Search for the cell housing the specified text and yield its (X, Y) center coordinate. 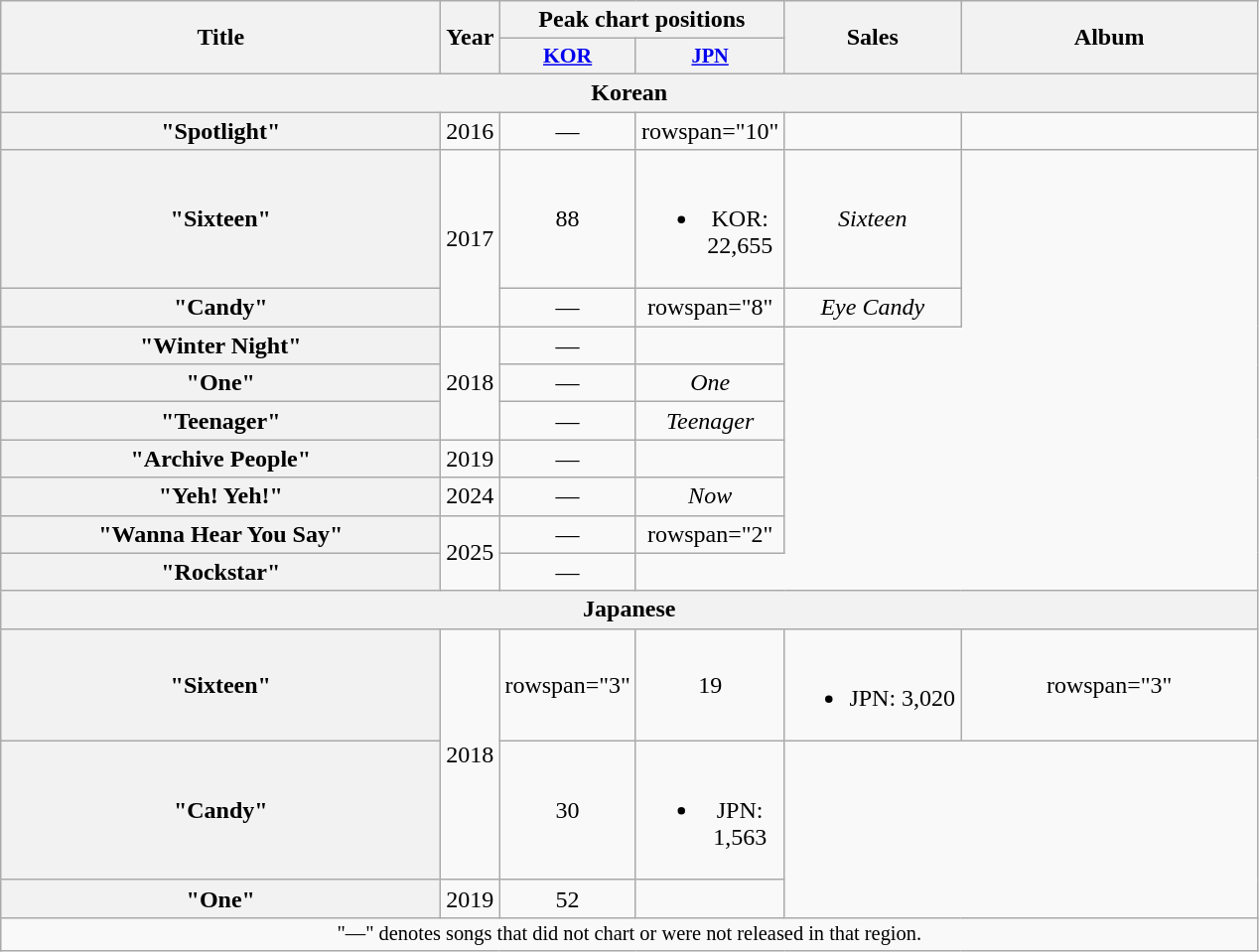
2025 (471, 553)
Eye Candy (873, 308)
Korean (629, 92)
Year (471, 38)
Now (710, 496)
"Yeh! Yeh!" (220, 496)
Peak chart positions (641, 20)
JPN (710, 57)
"Wanna Hear You Say" (220, 534)
rowspan="2" (710, 534)
52 (568, 898)
Album (1110, 38)
JPN: 1,563 (710, 810)
Sixteen (873, 219)
"Teenager" (220, 421)
"Rockstar" (220, 572)
KOR: 22,655 (710, 219)
"—" denotes songs that did not chart or were not released in that region. (629, 934)
88 (568, 219)
2017 (471, 238)
rowspan="8" (710, 308)
rowspan="10" (710, 130)
JPN: 3,020 (873, 685)
"Spotlight" (220, 130)
19 (710, 685)
Sales (873, 38)
"Winter Night" (220, 345)
Teenager (710, 421)
30 (568, 810)
KOR (568, 57)
Japanese (629, 610)
2016 (471, 130)
2024 (471, 496)
"Archive People" (220, 459)
One (710, 383)
Title (220, 38)
